Extract the (X, Y) coordinate from the center of the cell holding the provided text.  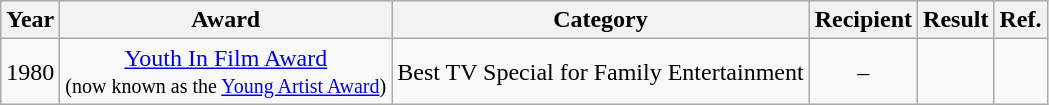
Recipient (863, 20)
Category (600, 20)
Year (30, 20)
– (863, 72)
Best TV Special for Family Entertainment (600, 72)
Youth In Film Award(now known as the Young Artist Award) (226, 72)
1980 (30, 72)
Award (226, 20)
Ref. (1020, 20)
Result (956, 20)
